Output the [X, Y] coordinate of the center of the cell containing the given text.  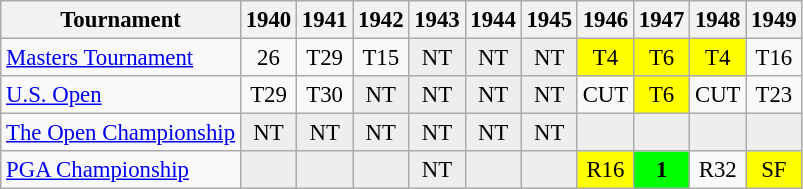
26 [268, 58]
1943 [437, 20]
T15 [381, 58]
1941 [325, 20]
Masters Tournament [121, 58]
1947 [661, 20]
Tournament [121, 20]
PGA Championship [121, 170]
T23 [774, 95]
1940 [268, 20]
1948 [718, 20]
1 [661, 170]
SF [774, 170]
R32 [718, 170]
R16 [605, 170]
1949 [774, 20]
1942 [381, 20]
1944 [493, 20]
U.S. Open [121, 95]
The Open Championship [121, 133]
T30 [325, 95]
T16 [774, 58]
1946 [605, 20]
1945 [549, 20]
